Return [x, y] of the center of cell containing provided text 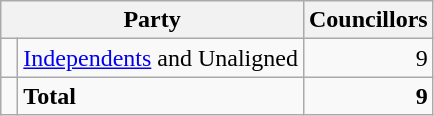
Party [152, 20]
Councillors [368, 20]
Total [161, 96]
Independents and Unaligned [161, 58]
